For the text-containing cell, return its midpoint in (x, y) coordinate format. 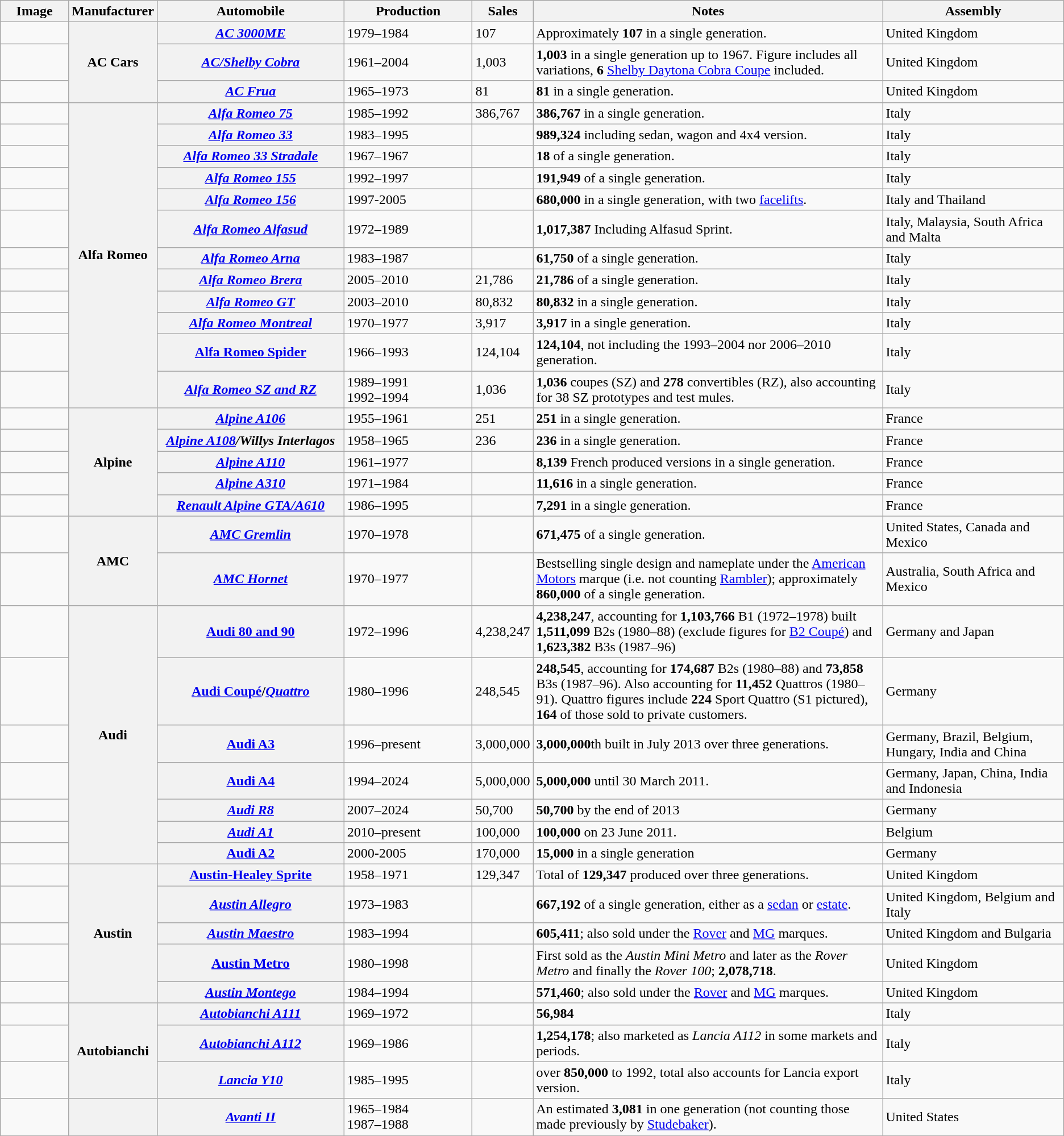
8,139 French produced versions in a single generation. (708, 462)
1980–1996 (408, 691)
AMC Hornet (250, 579)
5,000,000 (502, 781)
Audi R8 (250, 810)
Total of 129,347 produced over three generations. (708, 875)
21,786 (502, 280)
15,000 in a single generation (708, 854)
667,192 of a single generation, either as a sedan or estate. (708, 905)
Audi A3 (250, 743)
Renault Alpine GTA/A610 (250, 505)
129,347 (502, 875)
107 (502, 33)
2000-2005 (408, 854)
236 (502, 440)
251 (502, 419)
Audi Coupé/Quattro (250, 691)
Austin (113, 934)
81 (502, 91)
11,616 in a single generation. (708, 484)
AC Frua (250, 91)
AC 3000ME (250, 33)
1983–1987 (408, 258)
Audi 80 and 90 (250, 631)
5,000,000 until 30 March 2011. (708, 781)
1,017,387 Including Alfasud Sprint. (708, 228)
56,984 (708, 1014)
Alfa Romeo GT (250, 302)
4,238,247 (502, 631)
605,411; also sold under the Rover and MG marques. (708, 934)
Alpine A110 (250, 462)
AC Cars (113, 63)
1,036 (502, 390)
Italy, Malaysia, South Africa and Malta (973, 228)
1972–1989 (408, 228)
Automobile (250, 11)
Alfa Romeo 156 (250, 199)
1965–1973 (408, 91)
Alfa Romeo SZ and RZ (250, 390)
1985–1995 (408, 1080)
Alfa Romeo Montreal (250, 323)
7,291 in a single generation. (708, 505)
100,000 (502, 831)
1997-2005 (408, 199)
1969–1972 (408, 1014)
Belgium (973, 831)
100,000 on 23 June 2011. (708, 831)
1,254,178; also marketed as Lancia A112 in some markets and periods. (708, 1043)
AMC Gremlin (250, 534)
191,949 of a single generation. (708, 178)
Australia, South Africa and Mexico (973, 579)
1996–present (408, 743)
Alpine A108/Willys Interlagos (250, 440)
1966–1993 (408, 352)
2010–present (408, 831)
680,000 in a single generation, with two facelifts. (708, 199)
1,003 (502, 63)
Alfa Romeo 75 (250, 113)
1961–2004 (408, 63)
Alfa Romeo 33 Stradale (250, 156)
over 850,000 to 1992, total also accounts for Lancia export version. (708, 1080)
Audi A2 (250, 854)
Approximately 107 in a single generation. (708, 33)
Image (35, 11)
248,545 (502, 691)
1,003 in a single generation up to 1967. Figure includes all variations, 6 Shelby Daytona Cobra Coupe included. (708, 63)
Avanti II (250, 1117)
1971–1984 (408, 484)
1989–19911992–1994 (408, 390)
3,917 (502, 323)
Autobianchi A112 (250, 1043)
Sales (502, 11)
1980–1998 (408, 963)
3,000,000th built in July 2013 over three generations. (708, 743)
1973–1983 (408, 905)
80,832 in a single generation. (708, 302)
1983–1994 (408, 934)
4,238,247, accounting for 1,103,766 B1 (1972–1978) built 1,511,099 B2s (1980–88) (exclude figures for B2 Coupé) and 1,623,382 B3s (1987–96) (708, 631)
1994–2024 (408, 781)
1979–1984 (408, 33)
989,324 including sedan, wagon and 4x4 version. (708, 135)
1985–1992 (408, 113)
571,460; also sold under the Rover and MG marques. (708, 992)
Alfa Romeo Arna (250, 258)
Austin Montego (250, 992)
Lancia Y10 (250, 1080)
Assembly (973, 11)
First sold as the Austin Mini Metro and later as the Rover Metro and finally the Rover 100; 2,078,718. (708, 963)
Autobianchi A111 (250, 1014)
United Kingdom, Belgium and Italy (973, 905)
21,786 of a single generation. (708, 280)
50,700 (502, 810)
Austin Maestro (250, 934)
3,917 in a single generation. (708, 323)
Bestselling single design and nameplate under the American Motors marque (i.e. not counting Rambler); approximately 860,000 of a single generation. (708, 579)
2007–2024 (408, 810)
An estimated 3,081 in one generation (not counting those made previously by Studebaker). (708, 1117)
1967–1967 (408, 156)
1961–1977 (408, 462)
Austin Metro (250, 963)
1972–1996 (408, 631)
1984–1994 (408, 992)
AMC (113, 560)
Alfa Romeo Alfasud (250, 228)
1965–19841987–1988 (408, 1117)
671,475 of a single generation. (708, 534)
Alpine (113, 462)
Audi A1 (250, 831)
1970–1978 (408, 534)
Alpine A310 (250, 484)
Audi A4 (250, 781)
Autobianchi (113, 1051)
236 in a single generation. (708, 440)
Austin Allegro (250, 905)
Alfa Romeo 33 (250, 135)
United Kingdom and Bulgaria (973, 934)
50,700 by the end of 2013 (708, 810)
Audi (113, 734)
Alpine A106 (250, 419)
United States, Canada and Mexico (973, 534)
Germany and Japan (973, 631)
2005–2010 (408, 280)
Manufacturer (113, 11)
2003–2010 (408, 302)
1,036 coupes (SZ) and 278 convertibles (RZ), also accounting for 38 SZ prototypes and test mules. (708, 390)
Alfa Romeo (113, 255)
Germany, Japan, China, India and Indonesia (973, 781)
1958–1965 (408, 440)
1955–1961 (408, 419)
Germany, Brazil, Belgium, Hungary, India and China (973, 743)
80,832 (502, 302)
Notes (708, 11)
1958–1971 (408, 875)
Production (408, 11)
1992–1997 (408, 178)
3,000,000 (502, 743)
386,767 in a single generation. (708, 113)
Alfa Romeo 155 (250, 178)
251 in a single generation. (708, 419)
124,104, not including the 1993–2004 nor 2006–2010 generation. (708, 352)
Austin-Healey Sprite (250, 875)
124,104 (502, 352)
Alfa Romeo Brera (250, 280)
Alfa Romeo Spider (250, 352)
18 of a single generation. (708, 156)
61,750 of a single generation. (708, 258)
81 in a single generation. (708, 91)
170,000 (502, 854)
1983–1995 (408, 135)
United States (973, 1117)
1969–1986 (408, 1043)
386,767 (502, 113)
AC/Shelby Cobra (250, 63)
Italy and Thailand (973, 199)
1986–1995 (408, 505)
